Locate the cell with the specified text and output its [x, y] center coordinate. 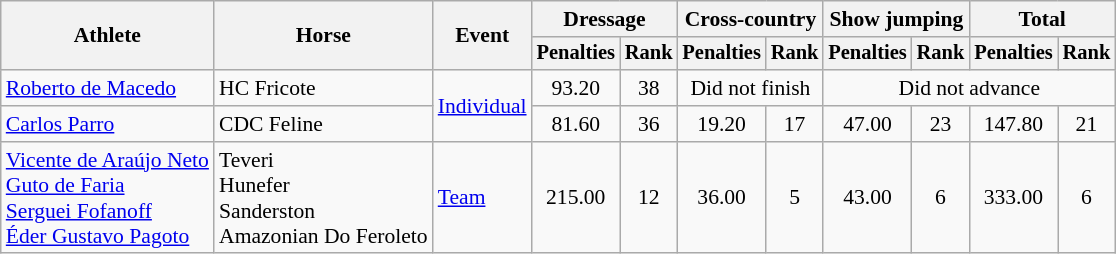
21 [1087, 124]
Athlete [108, 36]
5 [795, 198]
TeveriHuneferSanderstonAmazonian Do Feroleto [324, 198]
81.60 [576, 124]
Carlos Parro [108, 124]
Total [1042, 19]
43.00 [867, 198]
Cross-country [750, 19]
Show jumping [896, 19]
Horse [324, 36]
17 [795, 124]
Did not finish [750, 88]
Event [482, 36]
333.00 [1013, 198]
147.80 [1013, 124]
12 [649, 198]
Did not advance [969, 88]
Individual [482, 106]
47.00 [867, 124]
36.00 [721, 198]
19.20 [721, 124]
38 [649, 88]
Team [482, 198]
215.00 [576, 198]
HC Fricote [324, 88]
36 [649, 124]
Dressage [605, 19]
CDC Feline [324, 124]
93.20 [576, 88]
Roberto de Macedo [108, 88]
Vicente de Araújo NetoGuto de FariaSerguei FofanoffÉder Gustavo Pagoto [108, 198]
23 [941, 124]
